Capture the cell that displays the provided text and extract its (x, y) central coordinate. 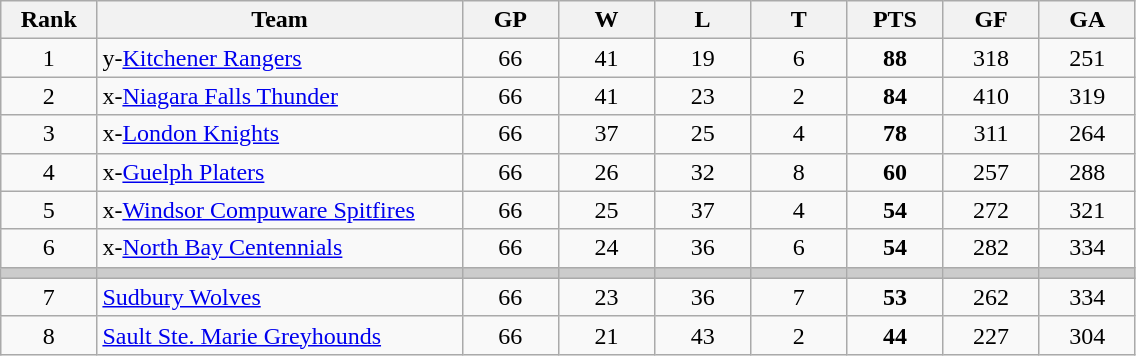
GA (1087, 20)
60 (895, 172)
304 (1087, 335)
227 (991, 335)
262 (991, 297)
3 (49, 134)
T (799, 20)
Sault Ste. Marie Greyhounds (280, 335)
321 (1087, 210)
251 (1087, 58)
24 (606, 248)
Sudbury Wolves (280, 297)
410 (991, 96)
5 (49, 210)
x-Guelph Platers (280, 172)
21 (606, 335)
Team (280, 20)
GP (510, 20)
282 (991, 248)
32 (703, 172)
x-Niagara Falls Thunder (280, 96)
PTS (895, 20)
W (606, 20)
y-Kitchener Rangers (280, 58)
Rank (49, 20)
x-North Bay Centennials (280, 248)
84 (895, 96)
264 (1087, 134)
26 (606, 172)
88 (895, 58)
x-London Knights (280, 134)
44 (895, 335)
19 (703, 58)
272 (991, 210)
1 (49, 58)
288 (1087, 172)
318 (991, 58)
257 (991, 172)
x-Windsor Compuware Spitfires (280, 210)
53 (895, 297)
319 (1087, 96)
311 (991, 134)
43 (703, 335)
L (703, 20)
GF (991, 20)
78 (895, 134)
